Detect which cell encompasses the target text, then output its [x, y] center coordinate. 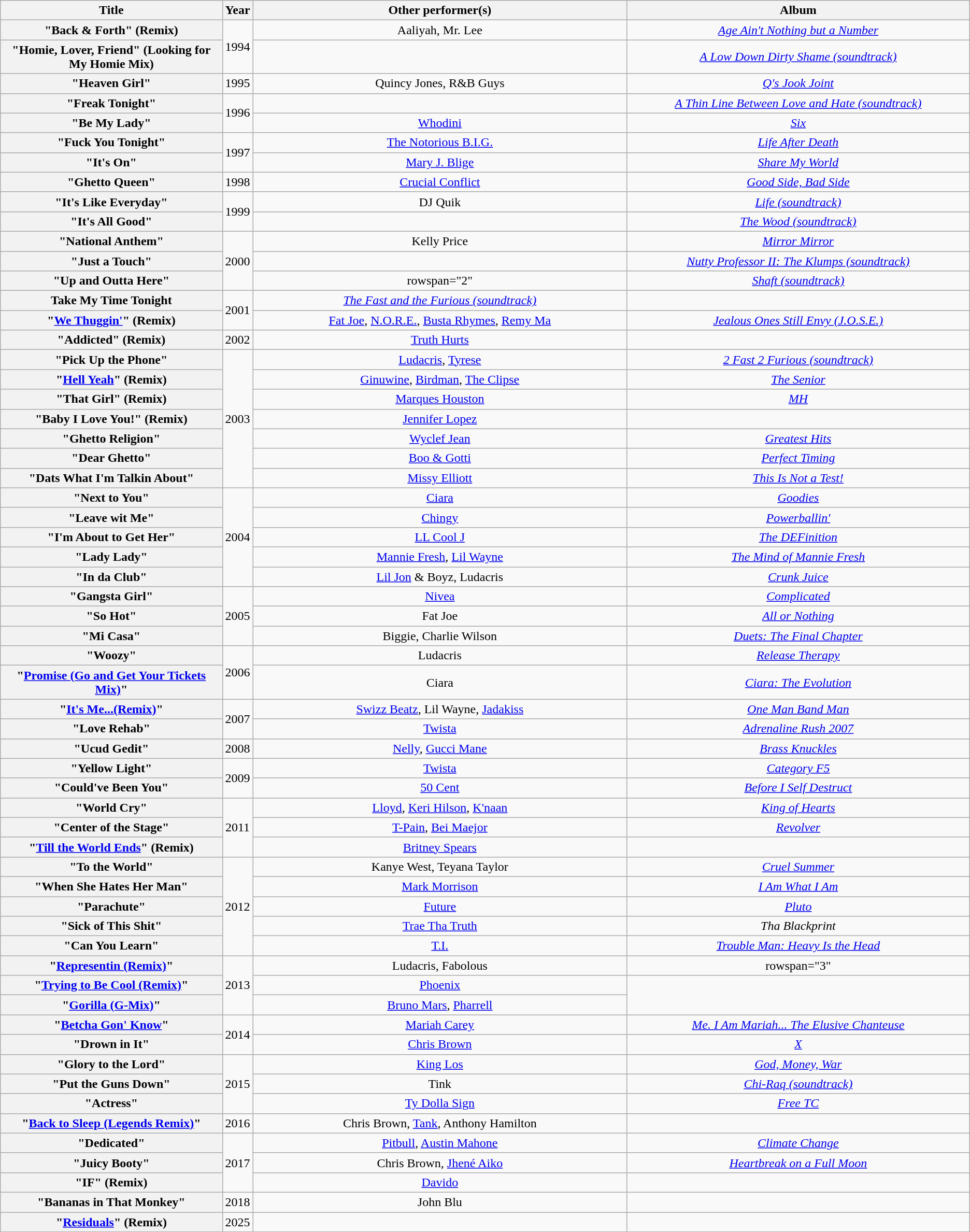
"Could've Been You" [111, 788]
Biggie, Charlie Wilson [439, 636]
Nelly, Gucci Mane [439, 748]
"Hell Yeah" (Remix) [111, 379]
King Los [439, 1064]
"Bananas in That Monkey" [111, 1202]
Ludacris, Fabolous [439, 966]
Cruel Summer [798, 867]
Ludacris, Tyrese [439, 360]
2008 [237, 748]
50 Cent [439, 788]
"That Girl" (Remix) [111, 399]
2017 [237, 1163]
"Addicted" (Remix) [111, 340]
2011 [237, 827]
Tink [439, 1084]
"Ghetto Queen" [111, 182]
1996 [237, 113]
"We Thuggin'" (Remix) [111, 320]
Mannie Fresh, Lil Wayne [439, 557]
"Till the World Ends" (Remix) [111, 847]
Pluto [798, 907]
Age Ain't Nothing but a Number [798, 30]
Perfect Timing [798, 458]
A Thin Line Between Love and Hate (soundtrack) [798, 103]
"Drown in It" [111, 1044]
Future [439, 907]
The DEFinition [798, 537]
Bruno Mars, Pharrell [439, 1005]
"Center of the Stage" [111, 827]
1997 [237, 152]
Release Therapy [798, 656]
Lloyd, Keri Hilson, K'naan [439, 808]
Swizz Beatz, Lil Wayne, Jadakiss [439, 709]
2025 [237, 1222]
DJ Quik [439, 202]
Adrenaline Rush 2007 [798, 729]
Shaft (soundtrack) [798, 281]
"World Cry" [111, 808]
Free TC [798, 1103]
Trae Tha Truth [439, 926]
1994 [237, 47]
Before I Self Destruct [798, 788]
"Leave wit Me" [111, 517]
"Residuals" (Remix) [111, 1222]
1999 [237, 211]
"Dedicated" [111, 1143]
Title [111, 10]
"It's All Good" [111, 221]
Life (soundtrack) [798, 202]
Ciara: The Evolution [798, 682]
2002 [237, 340]
"Gangsta Girl" [111, 597]
Kanye West, Teyana Taylor [439, 867]
"It's Like Everyday" [111, 202]
rowspan="3" [798, 966]
"Sick of This Shit" [111, 926]
Life After Death [798, 143]
Ginuwine, Birdman, The Clipse [439, 379]
Chris Brown, Jhené Aiko [439, 1163]
Crucial Conflict [439, 182]
"Ghetto Religion" [111, 438]
"Heaven Girl" [111, 83]
"Dear Ghetto" [111, 458]
T.I. [439, 946]
"Dats What I'm Talkin About" [111, 478]
"Mi Casa" [111, 636]
Nivea [439, 597]
2007 [237, 719]
2009 [237, 778]
Nutty Professor II: The Klumps (soundtrack) [798, 261]
"When She Hates Her Man" [111, 886]
"It's Me...(Remix)" [111, 709]
Aaliyah, Mr. Lee [439, 30]
"Put the Guns Down" [111, 1084]
"Next to You" [111, 498]
Whodini [439, 123]
2016 [237, 1123]
"Lady Lady" [111, 557]
Q's Jook Joint [798, 83]
Climate Change [798, 1143]
Mark Morrison [439, 886]
God, Money, War [798, 1064]
"IF" (Remix) [111, 1182]
Take My Time Tonight [111, 301]
Heartbreak on a Full Moon [798, 1163]
Goodies [798, 498]
2004 [237, 537]
John Blu [439, 1202]
Fat Joe, N.O.R.E., Busta Rhymes, Remy Ma [439, 320]
Pitbull, Austin Mahone [439, 1143]
rowspan="2" [439, 281]
Powerballin' [798, 517]
"Actress" [111, 1103]
Mirror Mirror [798, 241]
2003 [237, 419]
Other performer(s) [439, 10]
One Man Band Man [798, 709]
Wyclef Jean [439, 438]
Category F5 [798, 768]
The Senior [798, 379]
The Mind of Mannie Fresh [798, 557]
"Ucud Gedit" [111, 748]
"It's On" [111, 162]
Duets: The Final Chapter [798, 636]
Kelly Price [439, 241]
"Representin (Remix)" [111, 966]
Year [237, 10]
"Fuck You Tonight" [111, 143]
1995 [237, 83]
The Wood (soundtrack) [798, 221]
"To the World" [111, 867]
I Am What I Am [798, 886]
Chris Brown [439, 1044]
"Juicy Booty" [111, 1163]
"I'm About to Get Her" [111, 537]
"Trying to Be Cool (Remix)" [111, 985]
"National Anthem" [111, 241]
Jealous Ones Still Envy (J.O.S.E.) [798, 320]
"Back to Sleep (Legends Remix)" [111, 1123]
Complicated [798, 597]
1998 [237, 182]
"Homie, Lover, Friend" (Looking for My Homie Mix) [111, 57]
Six [798, 123]
This Is Not a Test! [798, 478]
"Just a Touch" [111, 261]
Marques Houston [439, 399]
"So Hot" [111, 616]
Lil Jon & Boyz, Ludacris [439, 577]
"Woozy" [111, 656]
"Back & Forth" (Remix) [111, 30]
"Freak Tonight" [111, 103]
Brass Knuckles [798, 748]
Revolver [798, 827]
Chi-Raq (soundtrack) [798, 1084]
Trouble Man: Heavy Is the Head [798, 946]
King of Hearts [798, 808]
"Can You Learn" [111, 946]
"Yellow Light" [111, 768]
Chris Brown, Tank, Anthony Hamilton [439, 1123]
Share My World [798, 162]
"Glory to the Lord" [111, 1064]
Chingy [439, 517]
"Betcha Gon' Know" [111, 1025]
Britney Spears [439, 847]
Ludacris [439, 656]
"Up and Outta Here" [111, 281]
Album [798, 10]
"Be My Lady" [111, 123]
Ty Dolla Sign [439, 1103]
2018 [237, 1202]
2013 [237, 985]
Boo & Gotti [439, 458]
"Pick Up the Phone" [111, 360]
Jennifer Lopez [439, 419]
LL Cool J [439, 537]
Mariah Carey [439, 1025]
X [798, 1044]
Quincy Jones, R&B Guys [439, 83]
Davido [439, 1182]
2015 [237, 1084]
Truth Hurts [439, 340]
"Promise (Go and Get Your Tickets Mix)" [111, 682]
Phoenix [439, 985]
Greatest Hits [798, 438]
2012 [237, 906]
All or Nothing [798, 616]
"In da Club" [111, 577]
Mary J. Blige [439, 162]
2014 [237, 1035]
Fat Joe [439, 616]
T-Pain, Bei Maejor [439, 827]
2005 [237, 616]
The Notorious B.I.G. [439, 143]
"Gorilla (G-Mix)" [111, 1005]
A Low Down Dirty Shame (soundtrack) [798, 57]
The Fast and the Furious (soundtrack) [439, 301]
2006 [237, 673]
"Parachute" [111, 907]
Good Side, Bad Side [798, 182]
MH [798, 399]
Me. I Am Mariah... The Elusive Chanteuse [798, 1025]
Tha Blackprint [798, 926]
"Love Rehab" [111, 729]
"Baby I Love You!" (Remix) [111, 419]
2001 [237, 310]
2 Fast 2 Furious (soundtrack) [798, 360]
Missy Elliott [439, 478]
2000 [237, 261]
Crunk Juice [798, 577]
